Scan for the cell matching the given text and deliver its [X, Y] coordinate at center. 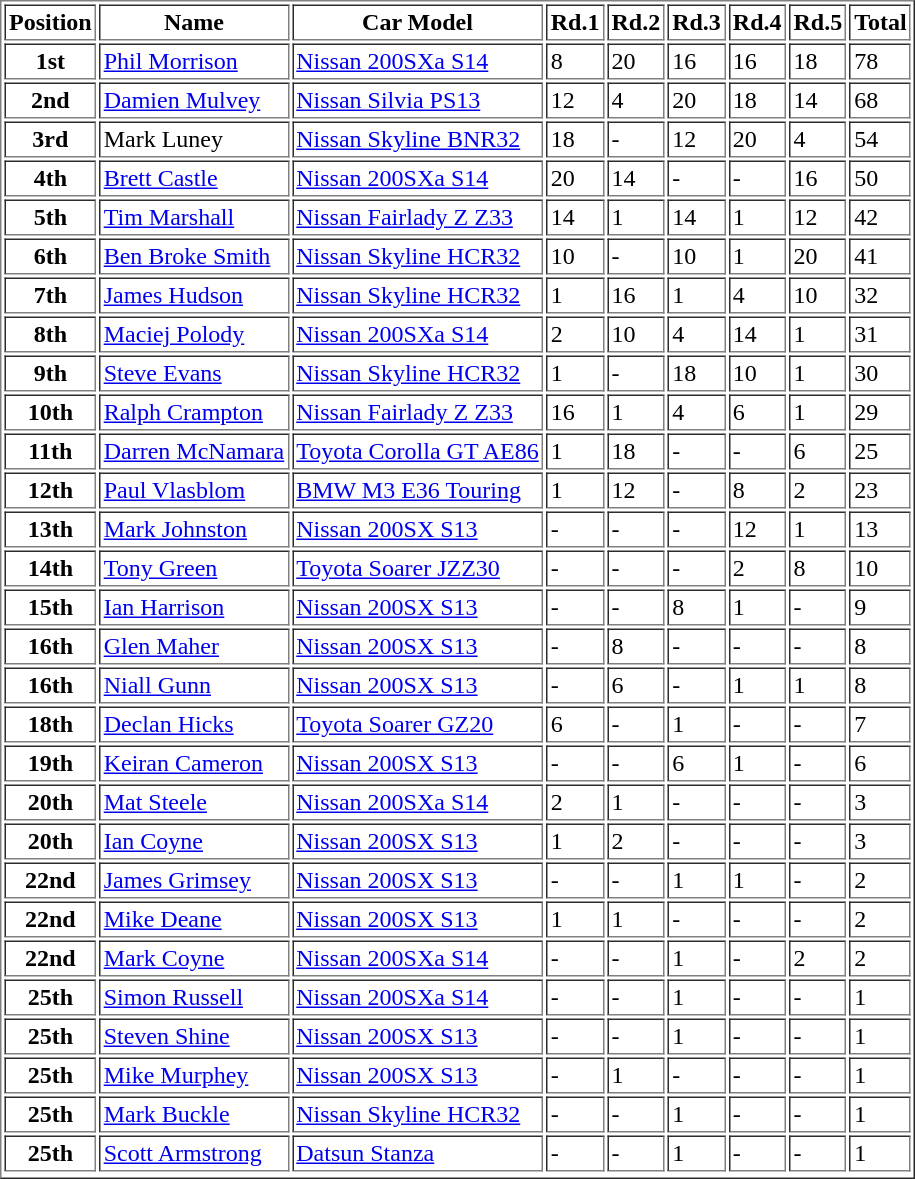
14th [50, 568]
31 [880, 334]
Rd.1 [575, 22]
41 [880, 256]
Rd.3 [697, 22]
Toyota Soarer GZ20 [418, 724]
50 [880, 178]
BMW M3 E36 Touring [418, 490]
Declan Hicks [194, 724]
Name [194, 22]
19th [50, 764]
7th [50, 296]
James Grimsey [194, 880]
7 [880, 724]
Tim Marshall [194, 218]
42 [880, 218]
15th [50, 608]
Ian Coyne [194, 842]
James Hudson [194, 296]
Rd.2 [636, 22]
Nissan Skyline BNR32 [418, 140]
18th [50, 724]
1st [50, 62]
Steve Evans [194, 374]
Rd.4 [757, 22]
Car Model [418, 22]
Mark Buckle [194, 1114]
9th [50, 374]
3rd [50, 140]
5th [50, 218]
13 [880, 530]
25 [880, 452]
Toyota Corolla GT AE86 [418, 452]
Mike Deane [194, 920]
Steven Shine [194, 1036]
Paul Vlasblom [194, 490]
Total [880, 22]
Position [50, 22]
Brett Castle [194, 178]
11th [50, 452]
23 [880, 490]
Mike Murphey [194, 1076]
Phil Morrison [194, 62]
Nissan Silvia PS13 [418, 100]
54 [880, 140]
Niall Gunn [194, 686]
Ben Broke Smith [194, 256]
32 [880, 296]
Mark Luney [194, 140]
78 [880, 62]
Keiran Cameron [194, 764]
4th [50, 178]
Mark Johnston [194, 530]
8th [50, 334]
Mat Steele [194, 802]
12th [50, 490]
30 [880, 374]
Toyota Soarer JZZ30 [418, 568]
Mark Coyne [194, 958]
10th [50, 412]
29 [880, 412]
13th [50, 530]
9 [880, 608]
Scott Armstrong [194, 1154]
Glen Maher [194, 646]
Damien Mulvey [194, 100]
Datsun Stanza [418, 1154]
2nd [50, 100]
Ralph Crampton [194, 412]
Maciej Polody [194, 334]
6th [50, 256]
Tony Green [194, 568]
Ian Harrison [194, 608]
68 [880, 100]
Darren McNamara [194, 452]
Rd.5 [818, 22]
Simon Russell [194, 998]
